Identify which cell holds the provided text, then report its (X, Y) central coordinate. 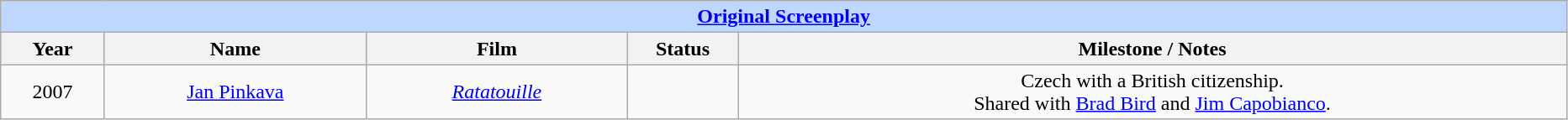
Name (235, 49)
Milestone / Notes (1153, 49)
Ratatouille (496, 92)
2007 (53, 92)
Film (496, 49)
Original Screenplay (784, 17)
Jan Pinkava (235, 92)
Year (53, 49)
Czech with a British citizenship.Shared with Brad Bird and Jim Capobianco. (1153, 92)
Status (683, 49)
